Return the (x, y) coordinate for the center point of the cell that contains the specified text.  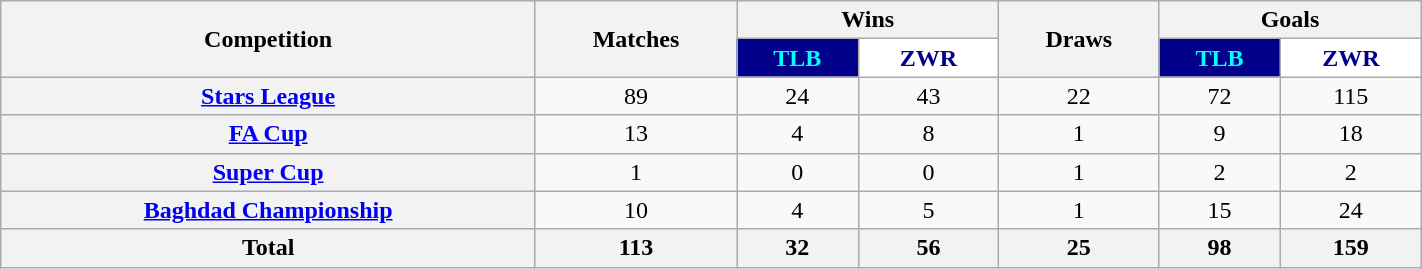
18 (1350, 134)
Total (268, 248)
72 (1220, 96)
159 (1350, 248)
Stars League (268, 96)
22 (1079, 96)
Matches (636, 39)
115 (1350, 96)
Wins (868, 20)
FA Cup (268, 134)
43 (928, 96)
9 (1220, 134)
Super Cup (268, 172)
Draws (1079, 39)
Competition (268, 39)
113 (636, 248)
5 (928, 210)
32 (798, 248)
13 (636, 134)
Baghdad Championship (268, 210)
89 (636, 96)
15 (1220, 210)
8 (928, 134)
Goals (1290, 20)
25 (1079, 248)
98 (1220, 248)
56 (928, 248)
10 (636, 210)
